Scan for the cell matching the given text and deliver its (X, Y) coordinate at center. 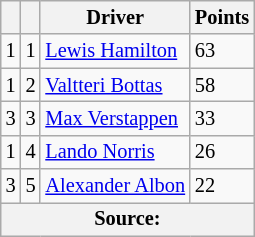
2 (31, 85)
Max Verstappen (115, 118)
Lando Norris (115, 152)
26 (222, 152)
Points (222, 17)
Source: (128, 219)
Lewis Hamilton (115, 51)
4 (31, 152)
Valtteri Bottas (115, 85)
58 (222, 85)
33 (222, 118)
5 (31, 186)
63 (222, 51)
Alexander Albon (115, 186)
Driver (115, 17)
22 (222, 186)
